Capture the cell that displays the provided text and extract its (X, Y) central coordinate. 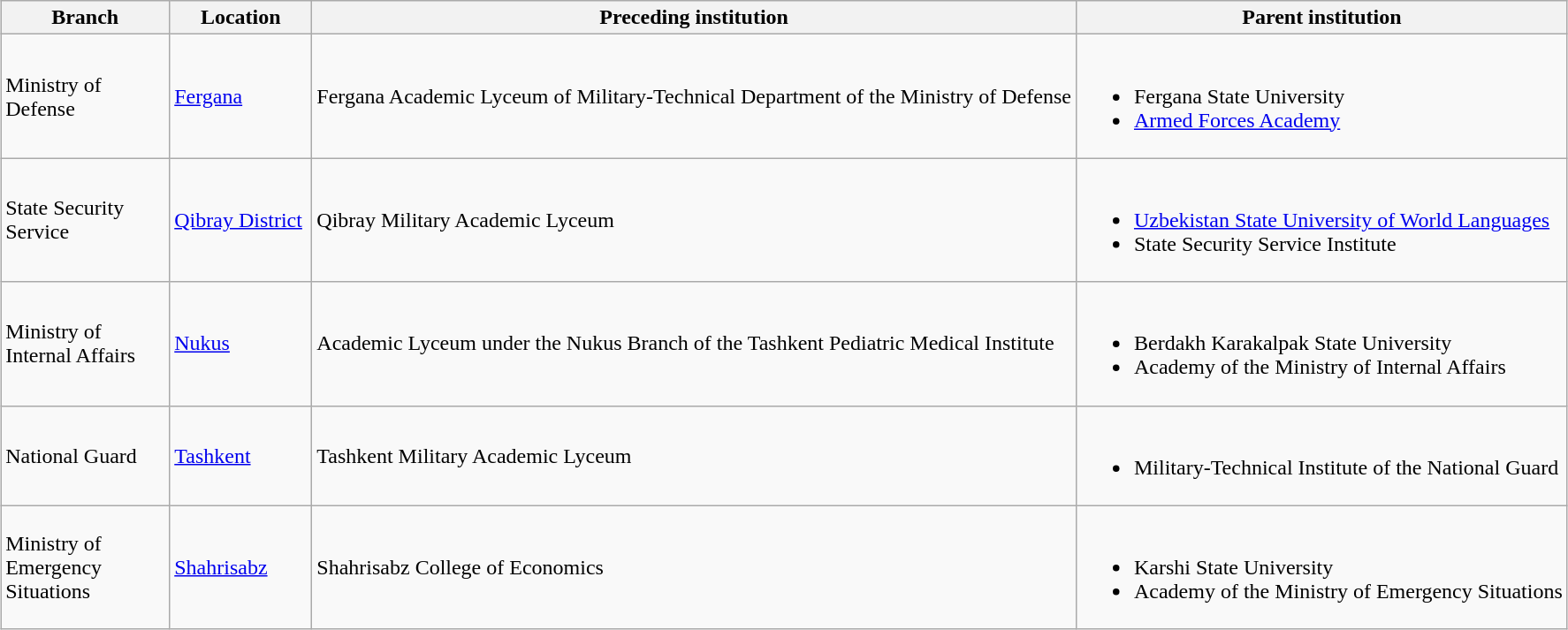
Fergana Academic Lyceum of Military-Technical Department of the Ministry of Defense (695, 96)
Military-Technical Institute of the National Guard (1321, 456)
Preceding institution (695, 18)
Ministry of Defense (85, 96)
Uzbekistan State University of World LanguagesState Security Service Institute (1321, 220)
Qibray District (240, 220)
Branch (85, 18)
Karshi State UniversityAcademy of the Ministry of Emergency Situations (1321, 567)
Berdakh Karakalpak State UniversityAcademy of the Ministry of Internal Affairs (1321, 344)
State Security Service (85, 220)
Ministry of Internal Affairs (85, 344)
Shahrisabz College of Economics (695, 567)
Academic Lyceum under the Nukus Branch of the Tashkent Pediatric Medical Institute (695, 344)
Parent institution (1321, 18)
Fergana (240, 96)
Tashkent Military Academic Lyceum (695, 456)
Ministry of Emergency Situations (85, 567)
National Guard (85, 456)
Location (240, 18)
Nukus (240, 344)
Tashkent (240, 456)
Shahrisabz (240, 567)
Fergana State UniversityArmed Forces Academy (1321, 96)
Qibray Military Academic Lyceum (695, 220)
